For the text-containing cell, return its midpoint in (x, y) coordinate format. 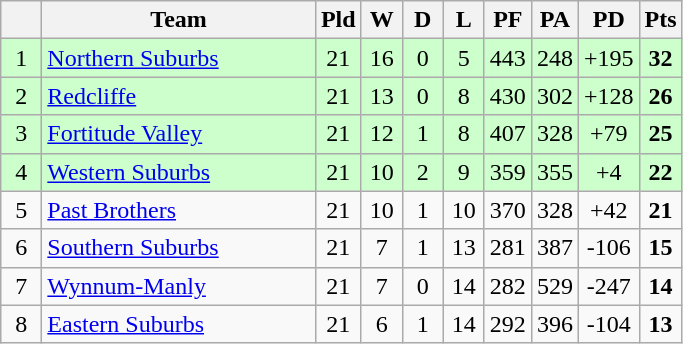
PD (608, 20)
Western Suburbs (179, 172)
Wynnum-Manly (179, 286)
Eastern Suburbs (179, 324)
248 (554, 58)
Northern Suburbs (179, 58)
Redcliffe (179, 96)
292 (508, 324)
Pld (338, 20)
W (382, 20)
Past Brothers (179, 210)
443 (508, 58)
PF (508, 20)
407 (508, 134)
+79 (608, 134)
22 (660, 172)
15 (660, 248)
Southern Suburbs (179, 248)
D (422, 20)
PA (554, 20)
355 (554, 172)
359 (508, 172)
12 (382, 134)
Pts (660, 20)
+128 (608, 96)
529 (554, 286)
302 (554, 96)
430 (508, 96)
3 (22, 134)
L (464, 20)
-104 (608, 324)
Team (179, 20)
282 (508, 286)
+195 (608, 58)
25 (660, 134)
16 (382, 58)
281 (508, 248)
-106 (608, 248)
Fortitude Valley (179, 134)
9 (464, 172)
+4 (608, 172)
4 (22, 172)
26 (660, 96)
387 (554, 248)
396 (554, 324)
32 (660, 58)
+42 (608, 210)
370 (508, 210)
-247 (608, 286)
